Search for the cell housing the specified text and yield its [x, y] center coordinate. 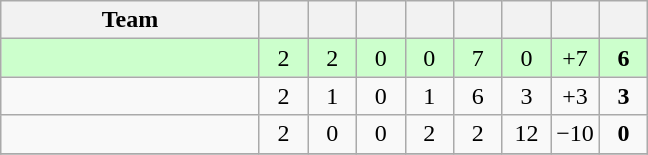
7 [478, 58]
12 [526, 134]
Team [130, 20]
+3 [576, 96]
−10 [576, 134]
+7 [576, 58]
